Output the (x, y) coordinate of the center of the cell containing the given text.  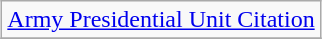
Army Presidential Unit Citation (161, 20)
